For the text-containing cell, return its midpoint in [X, Y] coordinate format. 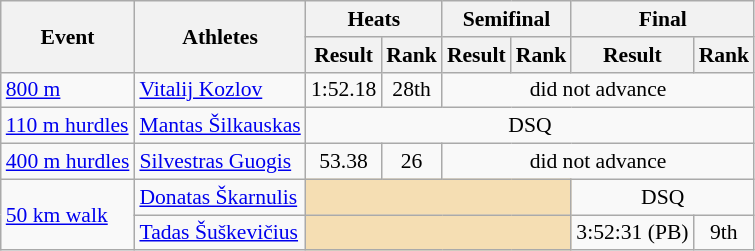
Vitalij Kozlov [220, 90]
Donatas Škarnulis [220, 197]
28th [412, 90]
Final [662, 19]
Mantas Šilkauskas [220, 126]
Heats [374, 19]
3:52:31 (PB) [632, 233]
Athletes [220, 36]
110 m hurdles [68, 126]
800 m [68, 90]
400 m hurdles [68, 162]
Event [68, 36]
50 km walk [68, 214]
9th [724, 233]
Semifinal [506, 19]
1:52.18 [344, 90]
26 [412, 162]
53.38 [344, 162]
Silvestras Guogis [220, 162]
Tadas Šuškevičius [220, 233]
